Detect which cell encompasses the target text, then output its (x, y) center coordinate. 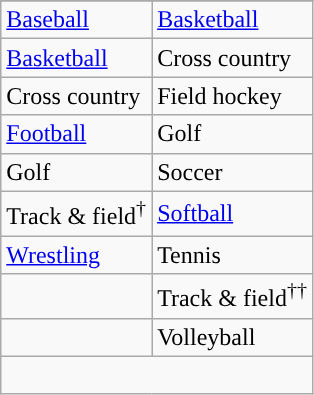
Soccer (232, 172)
Volleyball (232, 337)
Football (76, 134)
Track & field†† (232, 296)
Field hockey (232, 96)
Tennis (232, 255)
Wrestling (76, 255)
Baseball (76, 20)
Track & field† (76, 214)
Softball (232, 214)
